Find where the given text appears and provide that cell's center as (x, y) coordinate. 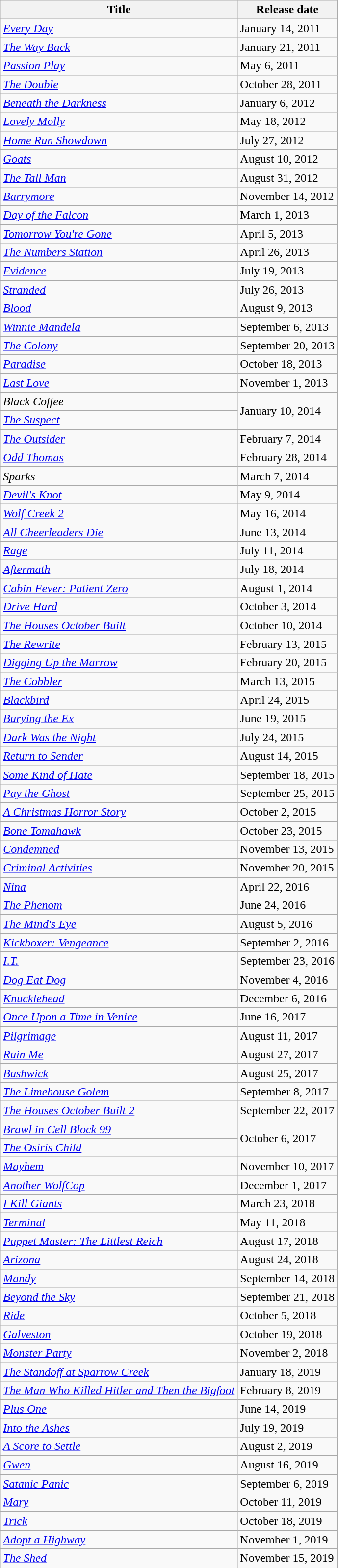
Arizona (119, 1260)
Return to Sender (119, 756)
August 31, 2012 (287, 177)
July 26, 2013 (287, 290)
Title (119, 10)
Wolf Creek 2 (119, 513)
The Houses October Built 2 (119, 1110)
Ruin Me (119, 1054)
Day of the Falcon (119, 215)
Once Upon a Time in Venice (119, 1017)
September 21, 2018 (287, 1297)
The Suspect (119, 420)
The Way Back (119, 47)
August 27, 2017 (287, 1054)
November 14, 2012 (287, 196)
July 19, 2013 (287, 271)
October 10, 2014 (287, 625)
November 4, 2016 (287, 980)
Aftermath (119, 570)
Beyond the Sky (119, 1297)
Satanic Panic (119, 1484)
Trick (119, 1521)
September 23, 2016 (287, 961)
September 25, 2015 (287, 793)
Tomorrow You're Gone (119, 234)
Plus One (119, 1409)
April 24, 2015 (287, 700)
Drive Hard (119, 607)
October 5, 2018 (287, 1316)
April 22, 2016 (287, 887)
Pay the Ghost (119, 793)
November 1, 2013 (287, 383)
Dog Eat Dog (119, 980)
January 18, 2019 (287, 1371)
September 18, 2015 (287, 774)
July 18, 2014 (287, 570)
August 17, 2018 (287, 1241)
Kickboxer: Vengeance (119, 943)
Bushwick (119, 1073)
September 6, 2013 (287, 327)
May 6, 2011 (287, 66)
August 14, 2015 (287, 756)
June 16, 2017 (287, 1017)
Into the Ashes (119, 1428)
November 2, 2018 (287, 1353)
August 2, 2019 (287, 1446)
February 8, 2019 (287, 1390)
August 25, 2017 (287, 1073)
January 14, 2011 (287, 28)
The Double (119, 84)
I Kill Giants (119, 1204)
December 6, 2016 (287, 998)
Sparks (119, 476)
Digging Up the Marrow (119, 663)
May 18, 2012 (287, 122)
Dark Was the Night (119, 737)
September 22, 2017 (287, 1110)
October 2, 2015 (287, 812)
The Shed (119, 1558)
The Outsider (119, 439)
Blackbird (119, 700)
The Houses October Built (119, 625)
September 2, 2016 (287, 943)
October 3, 2014 (287, 607)
The Limehouse Golem (119, 1092)
June 14, 2019 (287, 1409)
Galveston (119, 1334)
November 15, 2019 (287, 1558)
Release date (287, 10)
October 18, 2019 (287, 1521)
Brawl in Cell Block 99 (119, 1129)
April 5, 2013 (287, 234)
June 19, 2015 (287, 719)
All Cheerleaders Die (119, 532)
Some Kind of Hate (119, 774)
July 27, 2012 (287, 140)
December 1, 2017 (287, 1185)
Puppet Master: The Littlest Reich (119, 1241)
Black Coffee (119, 401)
July 19, 2019 (287, 1428)
November 10, 2017 (287, 1167)
June 13, 2014 (287, 532)
February 7, 2014 (287, 439)
Nina (119, 887)
March 23, 2018 (287, 1204)
August 16, 2019 (287, 1465)
September 8, 2017 (287, 1092)
Rage (119, 551)
Knucklehead (119, 998)
Home Run Showdown (119, 140)
The Cobbler (119, 681)
February 13, 2015 (287, 644)
September 6, 2019 (287, 1484)
Terminal (119, 1222)
The Tall Man (119, 177)
Burying the Ex (119, 719)
Ride (119, 1316)
Criminal Activities (119, 868)
Passion Play (119, 66)
June 24, 2016 (287, 905)
Odd Thomas (119, 457)
Adopt a Highway (119, 1540)
The Osiris Child (119, 1148)
October 18, 2013 (287, 364)
Mary (119, 1502)
February 28, 2014 (287, 457)
November 1, 2019 (287, 1540)
October 19, 2018 (287, 1334)
Condemned (119, 849)
August 10, 2012 (287, 159)
October 11, 2019 (287, 1502)
January 10, 2014 (287, 411)
March 7, 2014 (287, 476)
March 13, 2015 (287, 681)
November 13, 2015 (287, 849)
Another WolfCop (119, 1185)
Cabin Fever: Patient Zero (119, 588)
The Phenom (119, 905)
Lovely Molly (119, 122)
Mayhem (119, 1167)
August 9, 2013 (287, 308)
Devil's Knot (119, 495)
Last Love (119, 383)
Mandy (119, 1278)
Gwen (119, 1465)
October 6, 2017 (287, 1138)
The Man Who Killed Hitler and Then the Bigfoot (119, 1390)
August 24, 2018 (287, 1260)
Goats (119, 159)
I.T. (119, 961)
October 23, 2015 (287, 831)
January 21, 2011 (287, 47)
September 14, 2018 (287, 1278)
A Score to Settle (119, 1446)
Stranded (119, 290)
August 1, 2014 (287, 588)
Monster Party (119, 1353)
Paradise (119, 364)
March 1, 2013 (287, 215)
May 11, 2018 (287, 1222)
November 20, 2015 (287, 868)
Pilgrimage (119, 1036)
Bone Tomahawk (119, 831)
January 6, 2012 (287, 103)
Winnie Mandela (119, 327)
The Colony (119, 346)
The Standoff at Sparrow Creek (119, 1371)
September 20, 2013 (287, 346)
The Numbers Station (119, 252)
The Mind's Eye (119, 924)
Blood (119, 308)
July 24, 2015 (287, 737)
May 16, 2014 (287, 513)
Evidence (119, 271)
October 28, 2011 (287, 84)
August 11, 2017 (287, 1036)
Barrymore (119, 196)
May 9, 2014 (287, 495)
July 11, 2014 (287, 551)
August 5, 2016 (287, 924)
A Christmas Horror Story (119, 812)
Beneath the Darkness (119, 103)
April 26, 2013 (287, 252)
Every Day (119, 28)
The Rewrite (119, 644)
February 20, 2015 (287, 663)
